Search for the cell housing the specified text and yield its [x, y] center coordinate. 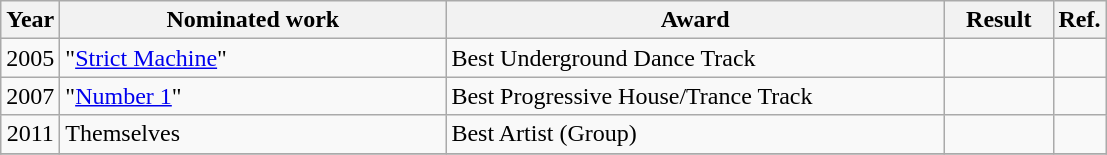
Nominated work [253, 20]
"Number 1" [253, 96]
Result [998, 20]
Themselves [253, 134]
Best Underground Dance Track [696, 58]
Award [696, 20]
Best Progressive House/Trance Track [696, 96]
Ref. [1080, 20]
Year [30, 20]
2011 [30, 134]
Best Artist (Group) [696, 134]
"Strict Machine" [253, 58]
2007 [30, 96]
2005 [30, 58]
